From the cell containing the given text, extract its center point as (X, Y) coordinate. 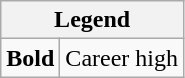
Legend (92, 20)
Career high (122, 58)
Bold (30, 58)
